Output the (X, Y) coordinate of the center of the cell containing the given text.  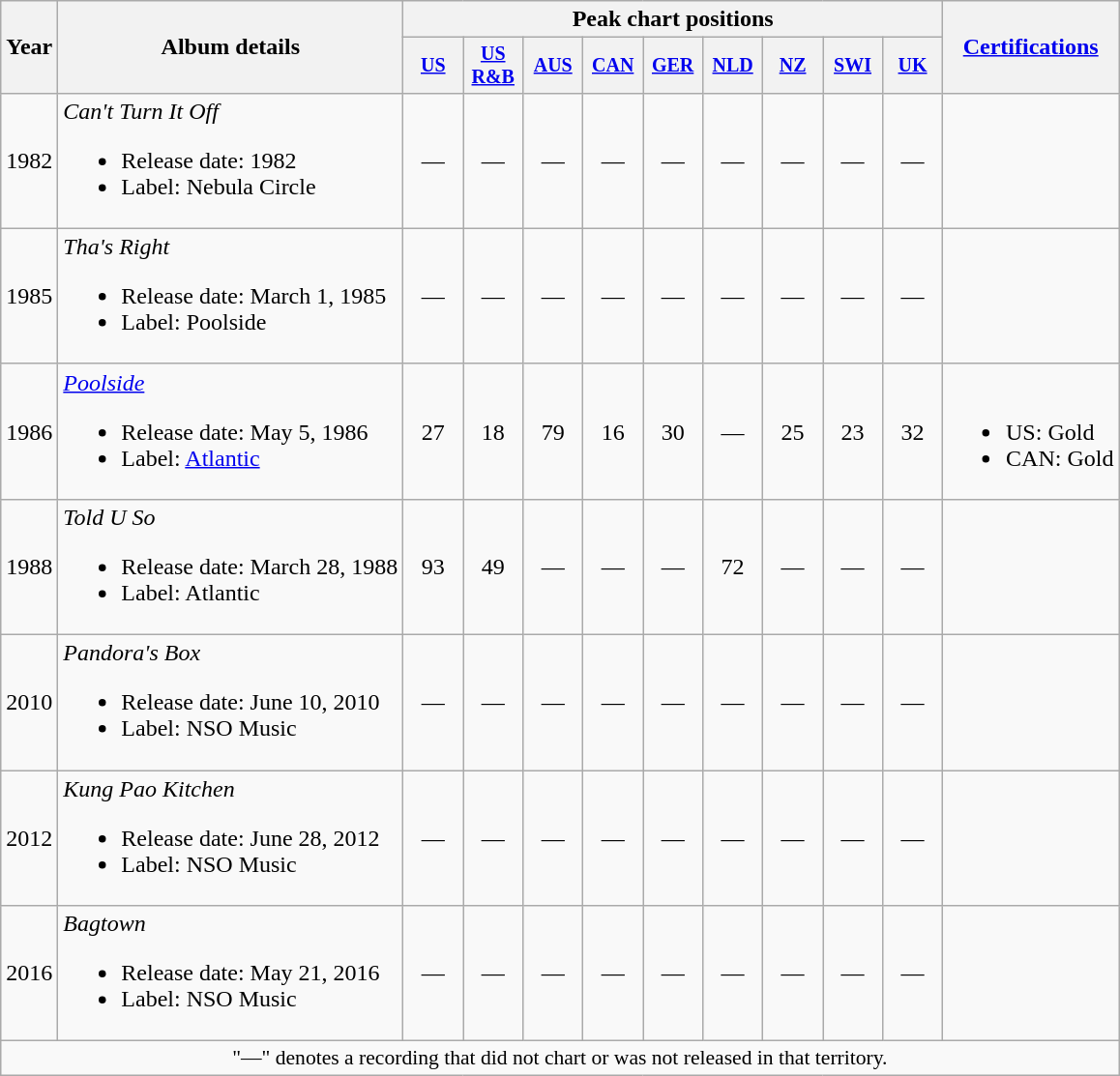
AUS (553, 66)
NLD (733, 66)
CAN (613, 66)
30 (673, 431)
"—" denotes a recording that did not chart or was not released in that territory. (560, 1059)
23 (853, 431)
2010 (29, 703)
Can't Turn It OffRelease date: 1982Label: Nebula Circle (230, 160)
2016 (29, 974)
27 (433, 431)
25 (793, 431)
US (433, 66)
UK (913, 66)
SWI (853, 66)
Peak chart positions (673, 19)
USR&B (493, 66)
1988 (29, 567)
32 (913, 431)
Year (29, 47)
PoolsideRelease date: May 5, 1986Label: Atlantic (230, 431)
1986 (29, 431)
Told U SoRelease date: March 28, 1988Label: Atlantic (230, 567)
16 (613, 431)
2012 (29, 838)
93 (433, 567)
1982 (29, 160)
49 (493, 567)
GER (673, 66)
Pandora's BoxRelease date: June 10, 2010Label: NSO Music (230, 703)
Kung Pao KitchenRelease date: June 28, 2012Label: NSO Music (230, 838)
1985 (29, 296)
Tha's RightRelease date: March 1, 1985 Label: Poolside (230, 296)
US: Gold CAN: Gold (1031, 431)
NZ (793, 66)
18 (493, 431)
72 (733, 567)
79 (553, 431)
BagtownRelease date: May 21, 2016Label: NSO Music (230, 974)
Certifications (1031, 47)
Album details (230, 47)
